Identify which cell holds the provided text, then report its (X, Y) central coordinate. 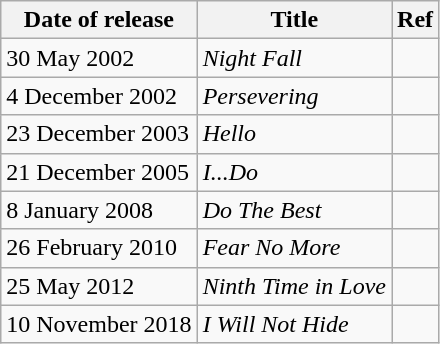
10 November 2018 (99, 324)
Title (294, 20)
26 February 2010 (99, 248)
Ref (416, 20)
30 May 2002 (99, 58)
23 December 2003 (99, 134)
Night Fall (294, 58)
21 December 2005 (99, 172)
Hello (294, 134)
Ninth Time in Love (294, 286)
Do The Best (294, 210)
Date of release (99, 20)
I Will Not Hide (294, 324)
4 December 2002 (99, 96)
25 May 2012 (99, 286)
Persevering (294, 96)
8 January 2008 (99, 210)
I...Do (294, 172)
Fear No More (294, 248)
